Determine the [X, Y] coordinate at the center of the cell enclosing the given text.  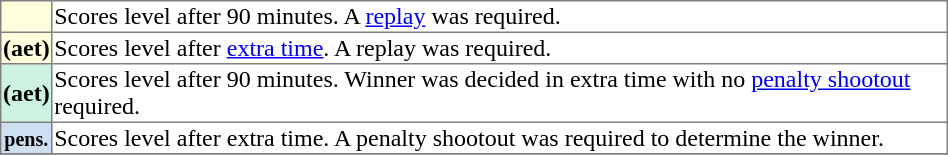
Scores level after extra time. A replay was required. [500, 48]
Scores level after 90 minutes. A replay was required. [500, 17]
Scores level after 90 minutes. Winner was decided in extra time with no penalty shootout required. [500, 93]
pens. [26, 138]
Scores level after extra time. A penalty shootout was required to determine the winner. [500, 138]
